Pinpoint the cell where the given text exists, returning its (X, Y) midpoint coordinate. 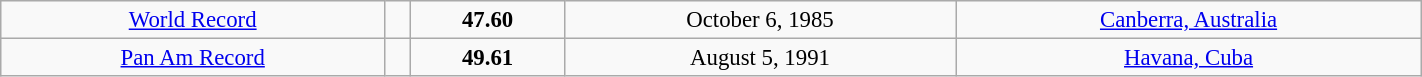
47.60 (488, 20)
49.61 (488, 58)
Havana, Cuba (1188, 58)
October 6, 1985 (760, 20)
World Record (193, 20)
August 5, 1991 (760, 58)
Pan Am Record (193, 58)
Canberra, Australia (1188, 20)
